Detect which cell encompasses the target text, then output its (x, y) center coordinate. 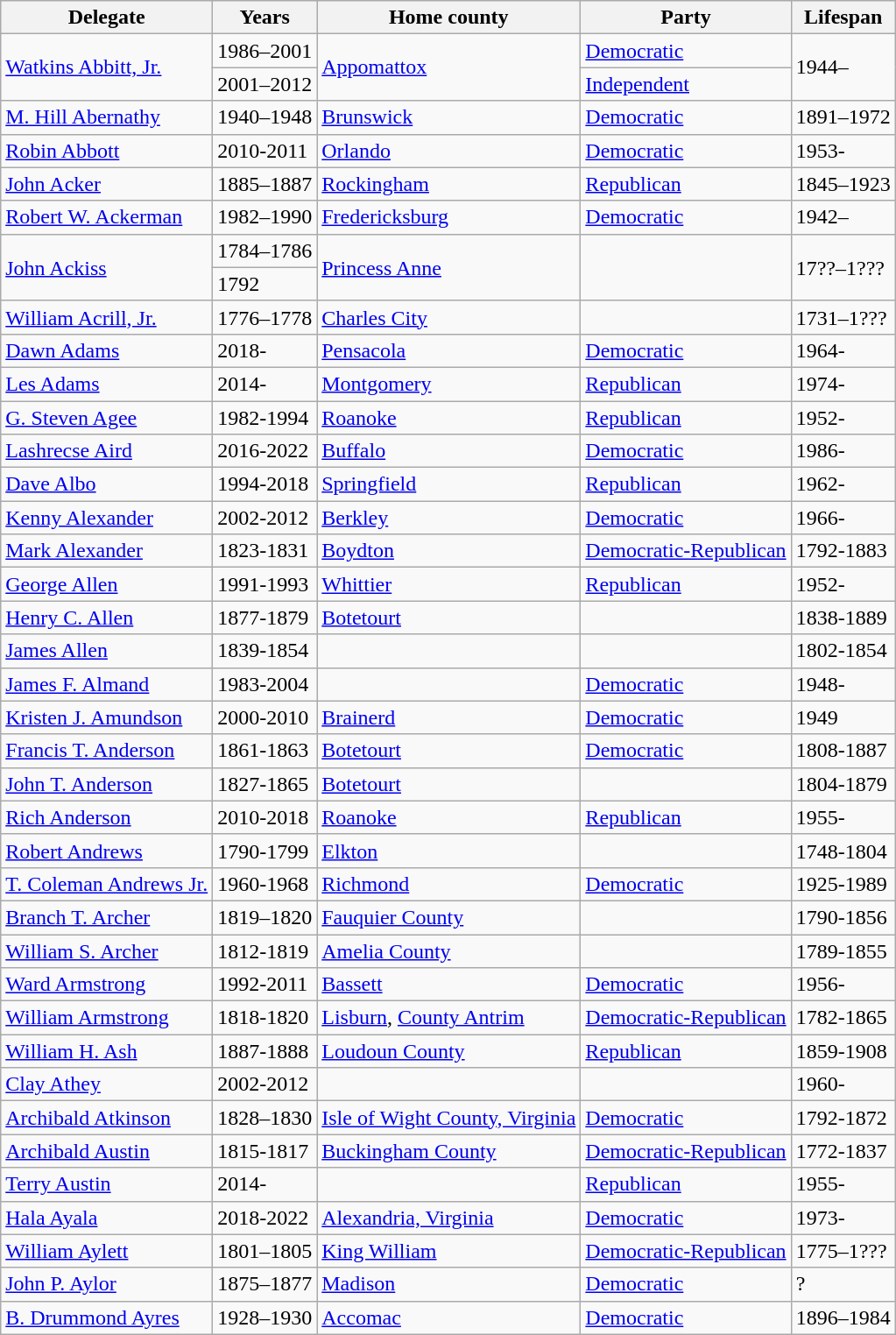
1891–1972 (843, 117)
1861-1863 (265, 751)
1966- (843, 518)
Amelia County (448, 950)
1877-1879 (265, 618)
1960-1968 (265, 884)
1845–1923 (843, 184)
Lashrecse Aird (107, 451)
? (843, 1284)
Springfield (448, 484)
1986–2001 (265, 51)
Brunswick (448, 117)
Clay Athey (107, 1084)
Buckingham County (448, 1151)
Fauquier County (448, 917)
Kristen J. Amundson (107, 717)
1960- (843, 1084)
1986- (843, 451)
1792-1883 (843, 551)
Alexandria, Virginia (448, 1218)
Francis T. Anderson (107, 751)
John Acker (107, 184)
Watkins Abbitt, Jr. (107, 67)
1819–1820 (265, 917)
1748-1804 (843, 851)
William S. Archer (107, 950)
2001–2012 (265, 84)
2018-2022 (265, 1218)
1928–1930 (265, 1317)
1815-1817 (265, 1151)
Ward Armstrong (107, 985)
Robert W. Ackerman (107, 217)
Dave Albo (107, 484)
Hala Ayala (107, 1218)
John P. Aylor (107, 1284)
John Ackiss (107, 267)
1875–1877 (265, 1284)
Accomac (448, 1317)
Party (686, 18)
1940–1948 (265, 117)
1991-1993 (265, 584)
William H. Ash (107, 1051)
Madison (448, 1284)
1804-1879 (843, 784)
Dawn Adams (107, 350)
1896–1984 (843, 1317)
King William (448, 1251)
1792 (265, 284)
Richmond (448, 884)
1792-1872 (843, 1118)
Orlando (448, 151)
Princess Anne (448, 267)
1812-1819 (265, 950)
1790-1799 (265, 851)
Lisburn, County Antrim (448, 1018)
1823-1831 (265, 551)
1982-1994 (265, 418)
John T. Anderson (107, 784)
1953- (843, 151)
T. Coleman Andrews Jr. (107, 884)
1827-1865 (265, 784)
1942– (843, 217)
Buffalo (448, 451)
1828–1830 (265, 1118)
1925-1989 (843, 884)
Bassett (448, 985)
1775–1??? (843, 1251)
Terry Austin (107, 1184)
Rockingham (448, 184)
Branch T. Archer (107, 917)
Boydton (448, 551)
1838-1889 (843, 618)
1964- (843, 350)
1784–1786 (265, 251)
1992-2011 (265, 985)
Pensacola (448, 350)
G. Steven Agee (107, 418)
Mark Alexander (107, 551)
1962- (843, 484)
2010-2011 (265, 151)
1956- (843, 985)
Isle of Wight County, Virginia (448, 1118)
George Allen (107, 584)
Loudoun County (448, 1051)
1944– (843, 67)
Independent (686, 84)
Appomattox (448, 67)
Elkton (448, 851)
1802-1854 (843, 651)
2018- (265, 350)
2000-2010 (265, 717)
1994-2018 (265, 484)
1983-2004 (265, 684)
Charles City (448, 317)
Kenny Alexander (107, 518)
1885–1887 (265, 184)
Henry C. Allen (107, 618)
1974- (843, 384)
1731–1??? (843, 317)
Fredericksburg (448, 217)
Lifespan (843, 18)
Berkley (448, 518)
1949 (843, 717)
Les Adams (107, 384)
Whittier (448, 584)
Robin Abbott (107, 151)
William Armstrong (107, 1018)
Years (265, 18)
1859-1908 (843, 1051)
2016-2022 (265, 451)
Robert Andrews (107, 851)
1948- (843, 684)
Rich Anderson (107, 817)
B. Drummond Ayres (107, 1317)
Archibald Austin (107, 1151)
James Allen (107, 651)
William Acrill, Jr. (107, 317)
1782-1865 (843, 1018)
Home county (448, 18)
1801–1805 (265, 1251)
2010-2018 (265, 817)
M. Hill Abernathy (107, 117)
1808-1887 (843, 751)
1776–1778 (265, 317)
1818-1820 (265, 1018)
William Aylett (107, 1251)
Archibald Atkinson (107, 1118)
1973- (843, 1218)
17??–1??? (843, 267)
Brainerd (448, 717)
1790-1856 (843, 917)
1839-1854 (265, 651)
James F. Almand (107, 684)
1789-1855 (843, 950)
Montgomery (448, 384)
1982–1990 (265, 217)
Delegate (107, 18)
1887-1888 (265, 1051)
1772-1837 (843, 1151)
